Provide the [X, Y] coordinate of the cell's center where the given text is located.  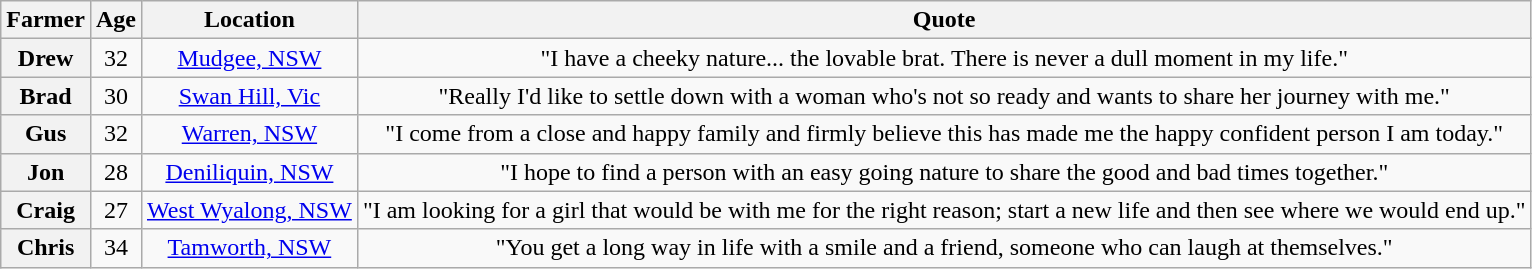
34 [116, 248]
"I am looking for a girl that would be with me for the right reason; start a new life and then see where we would end up." [944, 210]
27 [116, 210]
Warren, NSW [249, 134]
Jon [46, 172]
"Really I'd like to settle down with a woman who's not so ready and wants to share her journey with me." [944, 96]
Location [249, 20]
Deniliquin, NSW [249, 172]
Craig [46, 210]
30 [116, 96]
28 [116, 172]
Brad [46, 96]
West Wyalong, NSW [249, 210]
Chris [46, 248]
"I have a cheeky nature... the lovable brat. There is never a dull moment in my life." [944, 58]
Tamworth, NSW [249, 248]
Gus [46, 134]
Drew [46, 58]
"I come from a close and happy family and firmly believe this has made me the happy confident person I am today." [944, 134]
"I hope to find a person with an easy going nature to share the good and bad times together." [944, 172]
Quote [944, 20]
Age [116, 20]
Swan Hill, Vic [249, 96]
Farmer [46, 20]
Mudgee, NSW [249, 58]
"You get a long way in life with a smile and a friend, someone who can laugh at themselves." [944, 248]
